Determine the [x, y] coordinate at the center of the cell enclosing the given text.  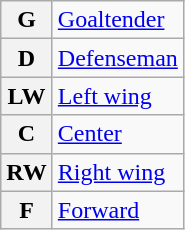
Forward [118, 210]
RW [27, 172]
G [27, 20]
Defenseman [118, 58]
LW [27, 96]
Right wing [118, 172]
F [27, 210]
Left wing [118, 96]
Goaltender [118, 20]
Center [118, 134]
D [27, 58]
C [27, 134]
